Determine the (X, Y) coordinate at the center of the cell enclosing the given text.  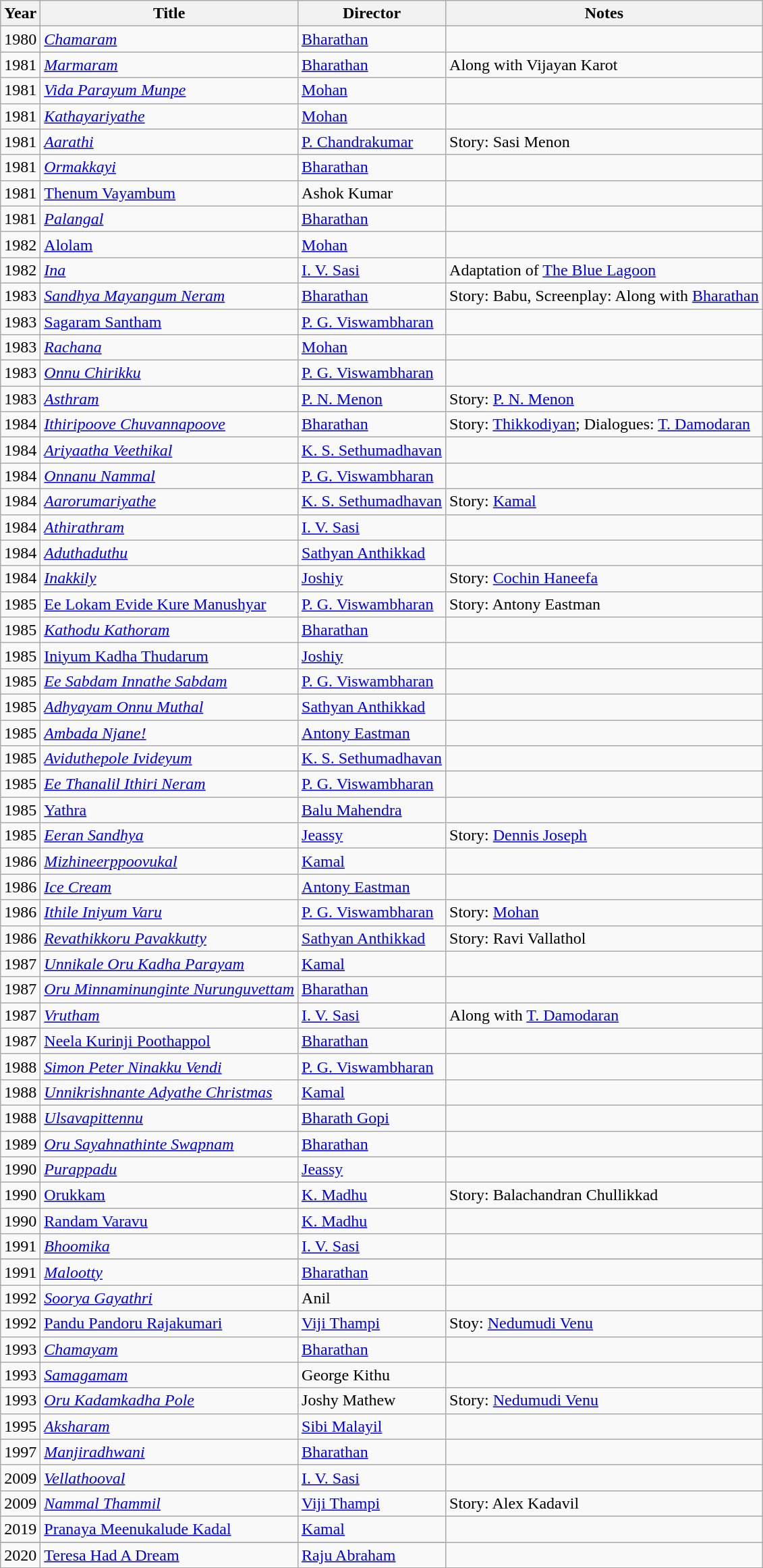
Sibi Malayil (372, 1426)
Story: Nedumudi Venu (604, 1401)
Neela Kurinji Poothappol (169, 1041)
Story: Mohan (604, 913)
Adaptation of The Blue Lagoon (604, 270)
Raju Abraham (372, 1555)
Story: Alex Kadavil (604, 1503)
Unnikrishnante Adyathe Christmas (169, 1092)
Year (20, 13)
Story: Cochin Haneefa (604, 578)
Anil (372, 1298)
2019 (20, 1529)
Aarorumariyathe (169, 502)
Notes (604, 13)
Simon Peter Ninakku Vendi (169, 1066)
Thenum Vayambum (169, 193)
Eeran Sandhya (169, 836)
Story: Kamal (604, 502)
Ee Sabdam Innathe Sabdam (169, 681)
Unnikale Oru Kadha Parayam (169, 964)
Palangal (169, 219)
1980 (20, 39)
Alolam (169, 244)
Story: Antony Eastman (604, 604)
Ee Lokam Evide Kure Manushyar (169, 604)
Ormakkayi (169, 167)
Bhoomika (169, 1247)
Sandhya Mayangum Neram (169, 296)
Kathodu Kathoram (169, 630)
Pranaya Meenukalude Kadal (169, 1529)
P. N. Menon (372, 399)
1995 (20, 1426)
Ashok Kumar (372, 193)
Ambada Njane! (169, 732)
Along with Vijayan Karot (604, 65)
Story: Babu, Screenplay: Along with Bharathan (604, 296)
Orukkam (169, 1195)
Ina (169, 270)
Athirathram (169, 527)
Oru Minnaminunginte Nurunguvettam (169, 990)
Story: P. N. Menon (604, 399)
Sagaram Santham (169, 322)
Soorya Gayathri (169, 1298)
Malootty (169, 1272)
Aduthaduthu (169, 553)
Randam Varavu (169, 1221)
Ithile Iniyum Varu (169, 913)
George Kithu (372, 1375)
Samagamam (169, 1375)
2020 (20, 1555)
Kathayariyathe (169, 116)
Joshy Mathew (372, 1401)
Inakkily (169, 578)
Oru Sayahnathinte Swapnam (169, 1144)
Ice Cream (169, 887)
1997 (20, 1452)
Chamayam (169, 1349)
Bharath Gopi (372, 1118)
Mizhineerppoovukal (169, 861)
Nammal Thammil (169, 1503)
Onnu Chirikku (169, 373)
Stoy: Nedumudi Venu (604, 1324)
Title (169, 13)
Teresa Had A Dream (169, 1555)
Story: Balachandran Chullikkad (604, 1195)
Ithiripoove Chuvannapoove (169, 425)
Ee Thanalil Ithiri Neram (169, 784)
Vellathooval (169, 1478)
Story: Sasi Menon (604, 142)
Ariyaatha Veethikal (169, 450)
Aksharam (169, 1426)
Manjiradhwani (169, 1452)
Aarathi (169, 142)
Rachana (169, 348)
Revathikkoru Pavakkutty (169, 938)
Vrutham (169, 1015)
Story: Dennis Joseph (604, 836)
Along with T. Damodaran (604, 1015)
Aviduthepole Ivideyum (169, 759)
Onnanu Nammal (169, 476)
Iniyum Kadha Thudarum (169, 655)
P. Chandrakumar (372, 142)
Director (372, 13)
Balu Mahendra (372, 810)
Purappadu (169, 1170)
Oru Kadamkadha Pole (169, 1401)
Pandu Pandoru Rajakumari (169, 1324)
Ulsavapittennu (169, 1118)
Adhyayam Onnu Muthal (169, 707)
Chamaram (169, 39)
Marmaram (169, 65)
Vida Parayum Munpe (169, 90)
1989 (20, 1144)
Asthram (169, 399)
Story: Thikkodiyan; Dialogues: T. Damodaran (604, 425)
Story: Ravi Vallathol (604, 938)
Yathra (169, 810)
